Determine the [X, Y] coordinate at the center of the cell enclosing the given text.  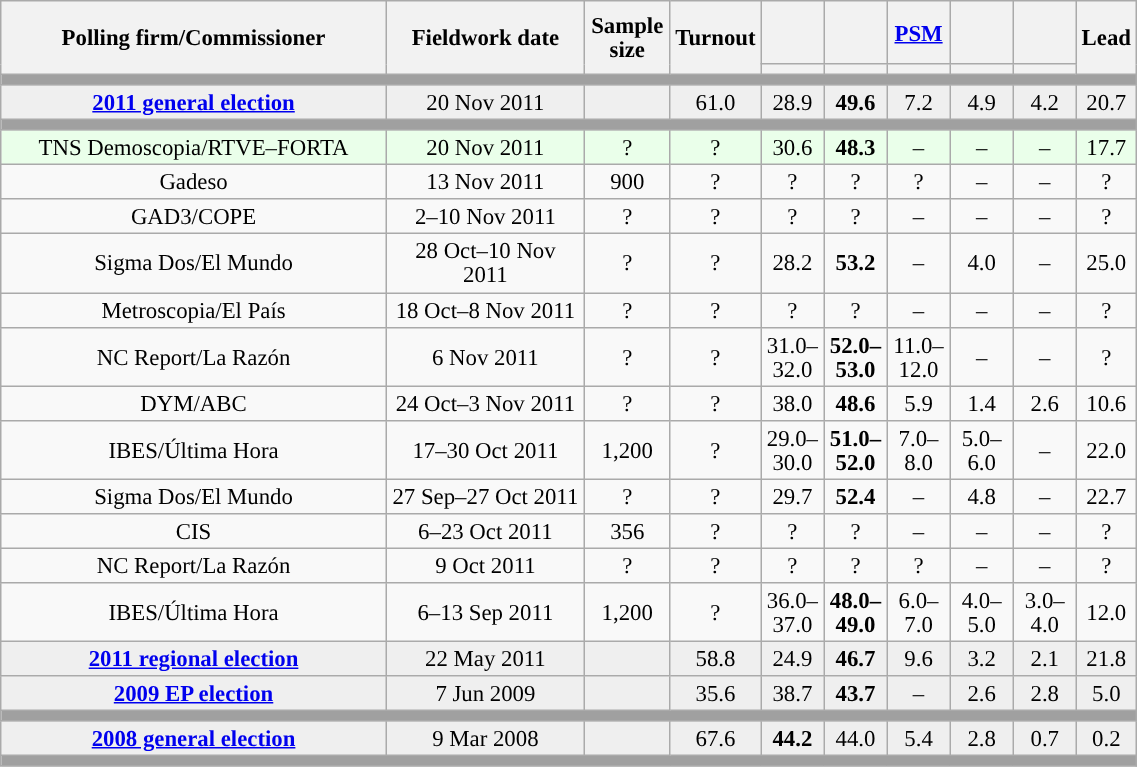
13 Nov 2011 [485, 182]
Turnout [716, 38]
25.0 [1106, 264]
0.7 [1044, 738]
31.0–32.0 [792, 356]
7 Jun 2009 [485, 694]
20.7 [1106, 102]
6–13 Sep 2011 [485, 612]
2011 regional election [194, 658]
18 Oct–8 Nov 2011 [485, 310]
3.0–4.0 [1044, 612]
24.9 [792, 658]
46.7 [856, 658]
4.0–5.0 [982, 612]
28 Oct–10 Nov 2011 [485, 264]
2009 EP election [194, 694]
44.0 [856, 738]
4.2 [1044, 102]
Lead [1106, 38]
36.0–37.0 [792, 612]
28.9 [792, 102]
5.0 [1106, 694]
TNS Demoscopia/RTVE–FORTA [194, 148]
17–30 Oct 2011 [485, 450]
9.6 [918, 658]
52.4 [856, 496]
10.6 [1106, 404]
6 Nov 2011 [485, 356]
48.3 [856, 148]
7.2 [918, 102]
29.0–30.0 [792, 450]
Sample size [627, 38]
21.8 [1106, 658]
DYM/ABC [194, 404]
Metroscopia/El País [194, 310]
3.2 [982, 658]
4.8 [982, 496]
38.0 [792, 404]
4.0 [982, 264]
356 [627, 532]
27 Sep–27 Oct 2011 [485, 496]
38.7 [792, 694]
Polling firm/Commissioner [194, 38]
5.4 [918, 738]
GAD3/COPE [194, 218]
0.2 [1106, 738]
53.2 [856, 264]
22.7 [1106, 496]
48.0–49.0 [856, 612]
4.9 [982, 102]
2–10 Nov 2011 [485, 218]
43.7 [856, 694]
CIS [194, 532]
35.6 [716, 694]
51.0–52.0 [856, 450]
67.6 [716, 738]
28.2 [792, 264]
22.0 [1106, 450]
11.0–12.0 [918, 356]
1.4 [982, 404]
49.6 [856, 102]
9 Oct 2011 [485, 566]
44.2 [792, 738]
52.0–53.0 [856, 356]
5.0–6.0 [982, 450]
61.0 [716, 102]
Gadeso [194, 182]
2011 general election [194, 102]
29.7 [792, 496]
7.0–8.0 [918, 450]
Fieldwork date [485, 38]
PSM [918, 32]
30.6 [792, 148]
12.0 [1106, 612]
58.8 [716, 658]
22 May 2011 [485, 658]
6.0–7.0 [918, 612]
6–23 Oct 2011 [485, 532]
9 Mar 2008 [485, 738]
24 Oct–3 Nov 2011 [485, 404]
900 [627, 182]
5.9 [918, 404]
17.7 [1106, 148]
2.1 [1044, 658]
48.6 [856, 404]
2008 general election [194, 738]
